Provide the (x, y) coordinate of the cell's center where the given text is located.  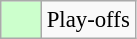
Play-offs (88, 20)
